Extract the (x, y) coordinate from the center of the cell holding the provided text.  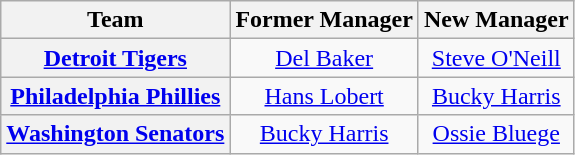
Hans Lobert (324, 96)
Detroit Tigers (116, 58)
Del Baker (324, 58)
Steve O'Neill (496, 58)
Former Manager (324, 20)
New Manager (496, 20)
Philadelphia Phillies (116, 96)
Team (116, 20)
Washington Senators (116, 134)
Ossie Bluege (496, 134)
